Return (X, Y) of the center of cell containing provided text 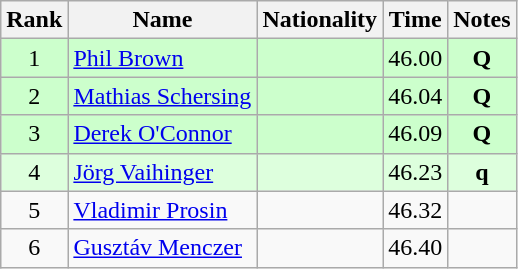
46.04 (416, 96)
46.23 (416, 172)
6 (34, 248)
Nationality (320, 20)
Time (416, 20)
Derek O'Connor (162, 134)
Mathias Schersing (162, 96)
Name (162, 20)
2 (34, 96)
Notes (482, 20)
Vladimir Prosin (162, 210)
Jörg Vaihinger (162, 172)
3 (34, 134)
5 (34, 210)
Rank (34, 20)
1 (34, 58)
Gusztáv Menczer (162, 248)
46.09 (416, 134)
46.00 (416, 58)
4 (34, 172)
46.40 (416, 248)
q (482, 172)
Phil Brown (162, 58)
46.32 (416, 210)
